For the text-containing cell, return its midpoint in [X, Y] coordinate format. 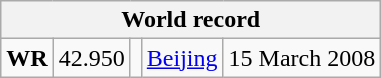
Beijing [182, 58]
World record [191, 20]
WR [27, 58]
42.950 [92, 58]
15 March 2008 [302, 58]
